Return the (X, Y) coordinate for the center point of the cell that contains the specified text.  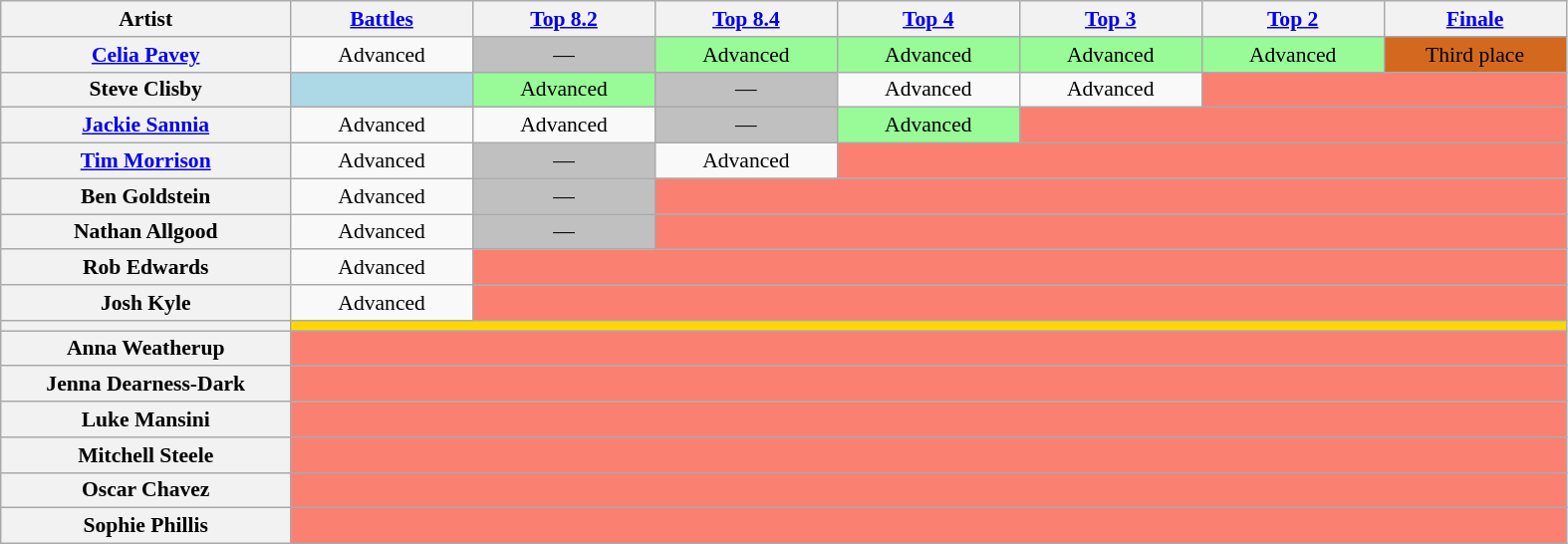
Jackie Sannia (145, 126)
Jenna Dearness-Dark (145, 385)
Luke Mansini (145, 419)
Top 3 (1110, 19)
Third place (1474, 55)
Artist (145, 19)
Finale (1474, 19)
Top 4 (928, 19)
Celia Pavey (145, 55)
Josh Kyle (145, 303)
Oscar Chavez (145, 490)
Nathan Allgood (145, 232)
Battles (383, 19)
Ben Goldstein (145, 196)
Sophie Phillis (145, 526)
Top 8.2 (564, 19)
Anna Weatherup (145, 349)
Steve Clisby (145, 90)
Mitchell Steele (145, 455)
Tim Morrison (145, 161)
Top 8.4 (745, 19)
Top 2 (1293, 19)
Rob Edwards (145, 268)
